Identify which cell holds the provided text, then report its (x, y) central coordinate. 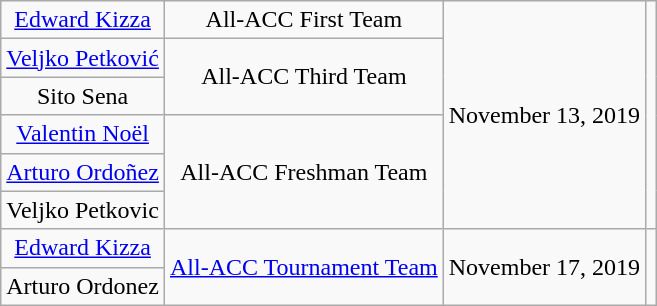
All-ACC Freshman Team (304, 172)
Veljko Petkovic (83, 210)
All-ACC Tournament Team (304, 267)
November 13, 2019 (544, 115)
Sito Sena (83, 96)
November 17, 2019 (544, 267)
All-ACC First Team (304, 20)
Arturo Ordonez (83, 286)
Veljko Petković (83, 58)
All-ACC Third Team (304, 77)
Valentin Noël (83, 134)
Arturo Ordoñez (83, 172)
